Return the (X, Y) coordinate for the center point of the cell that contains the specified text.  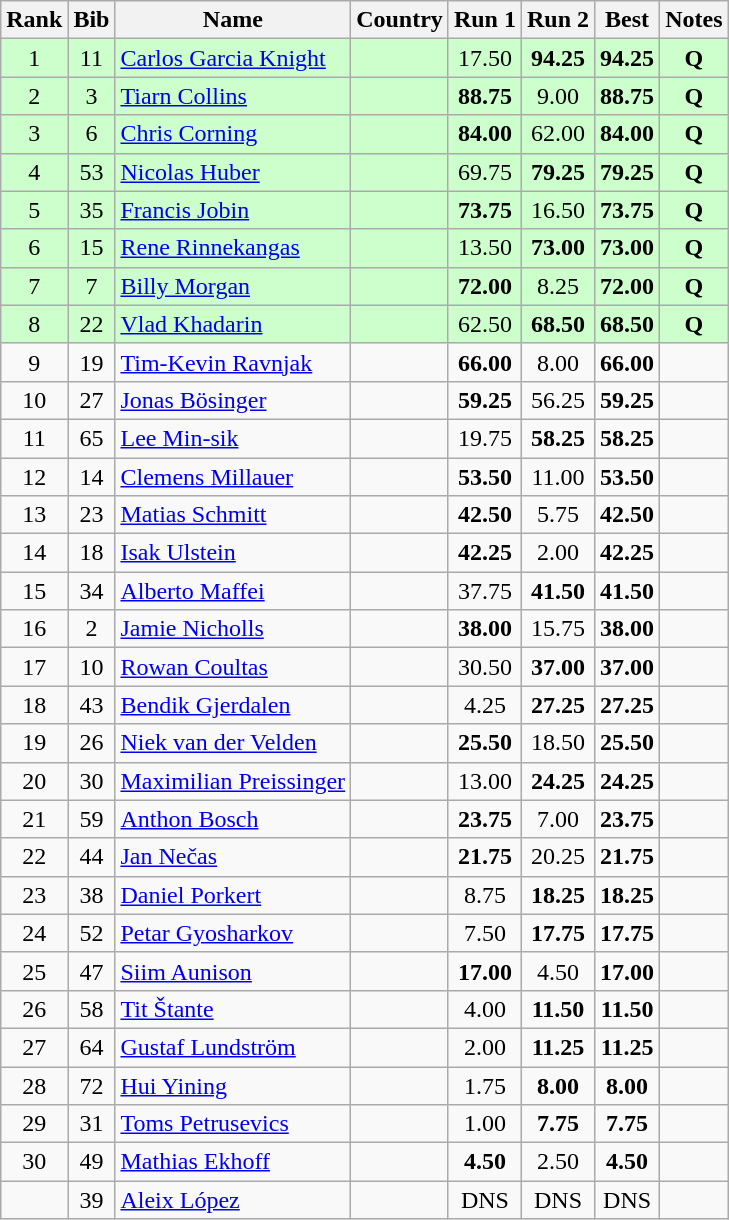
56.25 (558, 400)
52 (92, 933)
11.00 (558, 477)
Niek van der Velden (233, 743)
24 (34, 933)
29 (34, 1124)
62.50 (484, 324)
12 (34, 477)
Toms Petrusevics (233, 1124)
2.50 (558, 1162)
Alberto Maffei (233, 591)
Chris Corning (233, 134)
Petar Gyosharkov (233, 933)
69.75 (484, 172)
39 (92, 1200)
35 (92, 210)
Anthon Bosch (233, 819)
Lee Min-sik (233, 438)
30.50 (484, 667)
4 (34, 172)
1.75 (484, 1085)
Clemens Millauer (233, 477)
5.75 (558, 515)
13.00 (484, 781)
8.75 (484, 895)
7.00 (558, 819)
21 (34, 819)
Jonas Bösinger (233, 400)
5 (34, 210)
15.75 (558, 629)
47 (92, 971)
37.75 (484, 591)
7.50 (484, 933)
38 (92, 895)
20.25 (558, 857)
Isak Ulstein (233, 553)
4.25 (484, 705)
8.25 (558, 286)
62.00 (558, 134)
49 (92, 1162)
Francis Jobin (233, 210)
25 (34, 971)
Jan Nečas (233, 857)
Run 1 (484, 20)
Billy Morgan (233, 286)
19.75 (484, 438)
53 (92, 172)
17 (34, 667)
Rene Rinnekangas (233, 248)
Bib (92, 20)
Daniel Porkert (233, 895)
Country (400, 20)
Tit Štante (233, 1009)
59 (92, 819)
Hui Yining (233, 1085)
Jamie Nicholls (233, 629)
Best (628, 20)
Tim-Kevin Ravnjak (233, 362)
43 (92, 705)
Maximilian Preissinger (233, 781)
Notes (694, 20)
Run 2 (558, 20)
58 (92, 1009)
18.50 (558, 743)
16.50 (558, 210)
16 (34, 629)
Nicolas Huber (233, 172)
31 (92, 1124)
13.50 (484, 248)
Siim Aunison (233, 971)
1 (34, 58)
Carlos Garcia Knight (233, 58)
Matias Schmitt (233, 515)
34 (92, 591)
Aleix López (233, 1200)
Vlad Khadarin (233, 324)
Rowan Coultas (233, 667)
9.00 (558, 96)
Bendik Gjerdalen (233, 705)
Mathias Ekhoff (233, 1162)
64 (92, 1047)
20 (34, 781)
1.00 (484, 1124)
17.50 (484, 58)
9 (34, 362)
28 (34, 1085)
Tiarn Collins (233, 96)
Gustaf Lundström (233, 1047)
8 (34, 324)
72 (92, 1085)
Name (233, 20)
13 (34, 515)
65 (92, 438)
44 (92, 857)
Rank (34, 20)
4.00 (484, 1009)
